For the text-containing cell, return its midpoint in (X, Y) coordinate format. 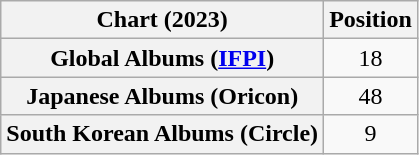
Japanese Albums (Oricon) (162, 96)
Position (371, 20)
Chart (2023) (162, 20)
48 (371, 96)
9 (371, 134)
Global Albums (IFPI) (162, 58)
18 (371, 58)
South Korean Albums (Circle) (162, 134)
